Search for the cell housing the specified text and yield its [X, Y] center coordinate. 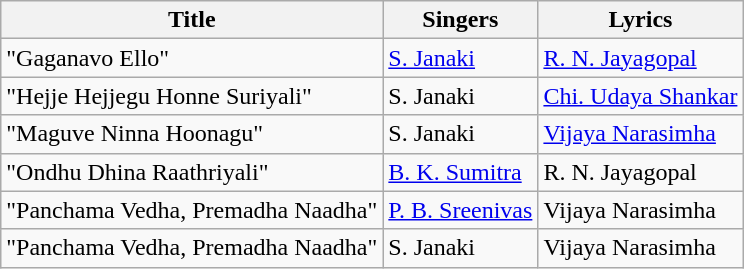
Singers [460, 20]
Lyrics [640, 20]
"Maguve Ninna Hoonagu" [192, 134]
Title [192, 20]
"Ondhu Dhina Raathriyali" [192, 172]
"Hejje Hejjegu Honne Suriyali" [192, 96]
"Gaganavo Ello" [192, 58]
B. K. Sumitra [460, 172]
Chi. Udaya Shankar [640, 96]
P. B. Sreenivas [460, 210]
